Determine the [x, y] coordinate at the center of the cell enclosing the given text.  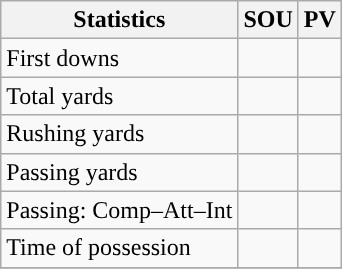
PV [320, 20]
First downs [120, 58]
Time of possession [120, 248]
Passing yards [120, 172]
Statistics [120, 20]
SOU [268, 20]
Total yards [120, 96]
Rushing yards [120, 134]
Passing: Comp–Att–Int [120, 210]
